Return (x, y) of the center of cell containing provided text 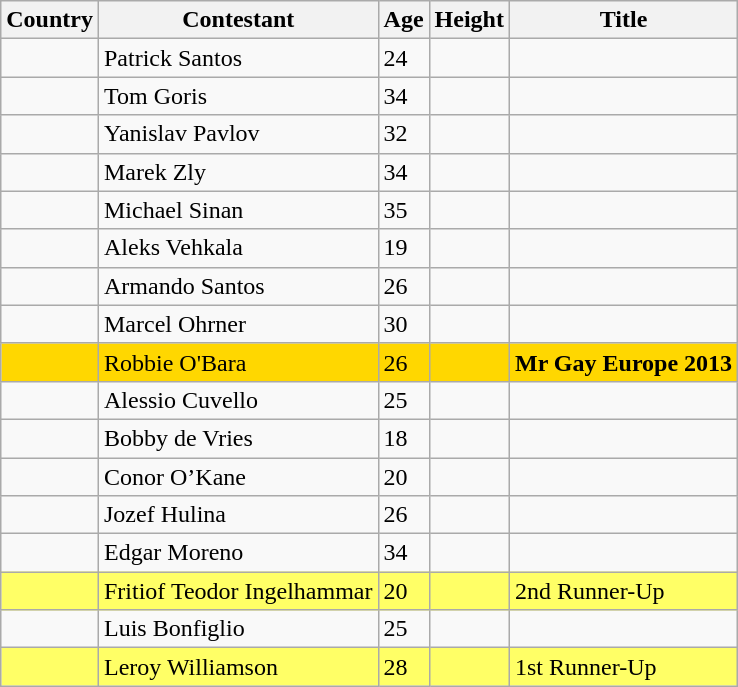
35 (404, 210)
18 (404, 438)
19 (404, 248)
30 (404, 324)
Tom Goris (238, 96)
32 (404, 134)
Country (50, 20)
2nd Runner-Up (623, 591)
Jozef Hulina (238, 515)
Luis Bonfiglio (238, 629)
Bobby de Vries (238, 438)
Fritiof Teodor Ingelhammar (238, 591)
Mr Gay Europe 2013 (623, 362)
Armando Santos (238, 286)
Alessio Cuvello (238, 400)
Leroy Williamson (238, 667)
Conor O’Kane (238, 477)
24 (404, 58)
28 (404, 667)
Robbie O'Bara (238, 362)
Marcel Ohrner (238, 324)
Yanislav Pavlov (238, 134)
Age (404, 20)
Height (469, 20)
Contestant (238, 20)
1st Runner-Up (623, 667)
Title (623, 20)
Marek Zly (238, 172)
Edgar Moreno (238, 553)
Aleks Vehkala (238, 248)
Patrick Santos (238, 58)
Michael Sinan (238, 210)
